Identify which cell holds the provided text, then report its [X, Y] central coordinate. 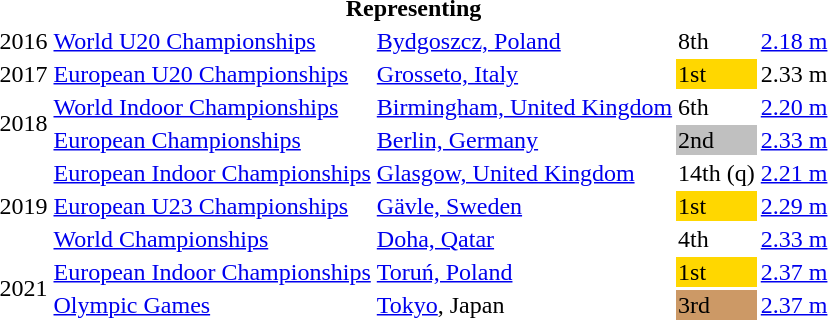
World Indoor Championships [212, 107]
Grosseto, Italy [524, 74]
6th [717, 107]
2nd [717, 140]
World Championships [212, 239]
4th [717, 239]
European U20 Championships [212, 74]
European Championships [212, 140]
World U20 Championships [212, 41]
Doha, Qatar [524, 239]
European U23 Championships [212, 206]
Birmingham, United Kingdom [524, 107]
Glasgow, United Kingdom [524, 173]
Berlin, Germany [524, 140]
14th (q) [717, 173]
Olympic Games [212, 305]
Gävle, Sweden [524, 206]
3rd [717, 305]
8th [717, 41]
Toruń, Poland [524, 272]
Tokyo, Japan [524, 305]
Bydgoszcz, Poland [524, 41]
